Scan for the cell matching the given text and deliver its [X, Y] coordinate at center. 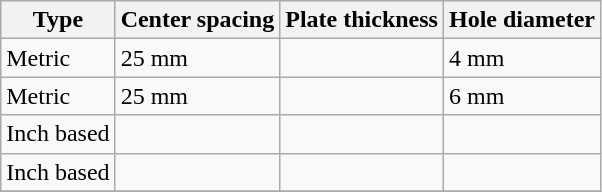
Type [58, 20]
Hole diameter [522, 20]
6 mm [522, 96]
Plate thickness [362, 20]
Center spacing [198, 20]
4 mm [522, 58]
